Find where the given text appears and provide that cell's center as [x, y] coordinate. 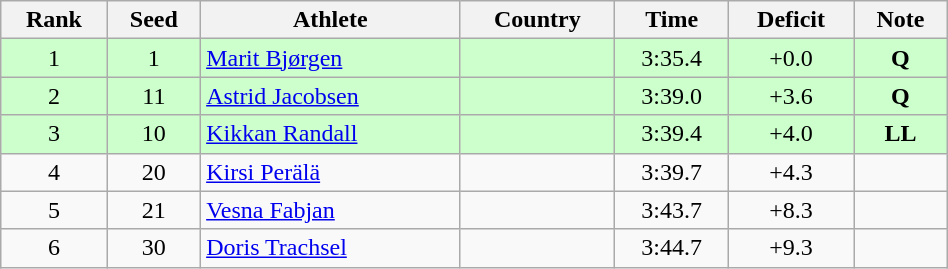
3:39.7 [672, 172]
20 [154, 172]
21 [154, 210]
Athlete [330, 20]
3:35.4 [672, 58]
11 [154, 96]
4 [54, 172]
3:39.0 [672, 96]
3 [54, 134]
Country [538, 20]
3:44.7 [672, 248]
Seed [154, 20]
+9.3 [790, 248]
Doris Trachsel [330, 248]
6 [54, 248]
2 [54, 96]
Kirsi Perälä [330, 172]
+8.3 [790, 210]
Vesna Fabjan [330, 210]
Note [901, 20]
Kikkan Randall [330, 134]
3:39.4 [672, 134]
LL [901, 134]
3:43.7 [672, 210]
Deficit [790, 20]
+4.0 [790, 134]
+4.3 [790, 172]
30 [154, 248]
5 [54, 210]
Marit Bjørgen [330, 58]
+0.0 [790, 58]
Rank [54, 20]
10 [154, 134]
Astrid Jacobsen [330, 96]
+3.6 [790, 96]
Time [672, 20]
